Search for the cell housing the specified text and yield its (X, Y) center coordinate. 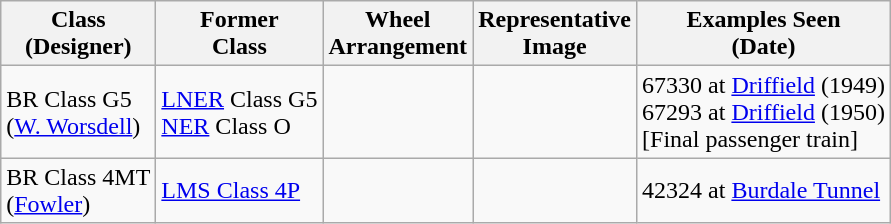
42324 at Burdale Tunnel (764, 190)
BR Class 4MT (Fowler) (78, 190)
RepresentativeImage (555, 34)
BR Class G5 (W. Worsdell) (78, 112)
Examples Seen(Date) (764, 34)
WheelArrangement (398, 34)
FormerClass (240, 34)
LNER Class G5NER Class O (240, 112)
LMS Class 4P (240, 190)
Class(Designer) (78, 34)
67330 at Driffield (1949)67293 at Driffield (1950)[Final passenger train] (764, 112)
